From the cell containing the given text, extract its center point as (X, Y) coordinate. 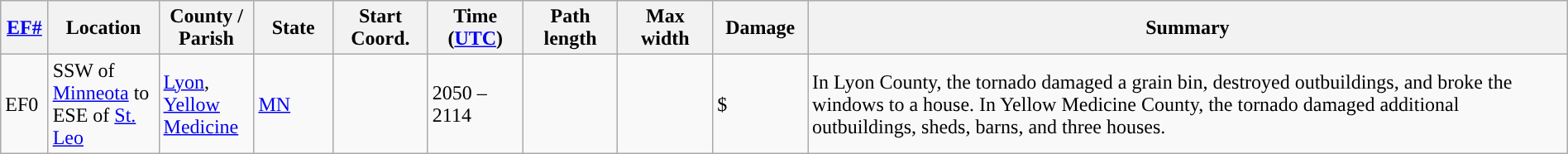
Path length (571, 28)
2050 – 2114 (475, 104)
County / Parish (207, 28)
State (294, 28)
EF# (25, 28)
$ (761, 104)
SSW of Minneota to ESE of St. Leo (103, 104)
MN (294, 104)
Damage (761, 28)
Lyon, Yellow Medicine (207, 104)
Location (103, 28)
Start Coord. (380, 28)
Summary (1188, 28)
EF0 (25, 104)
Max width (665, 28)
Time (UTC) (475, 28)
